For the text-containing cell, return its midpoint in (X, Y) coordinate format. 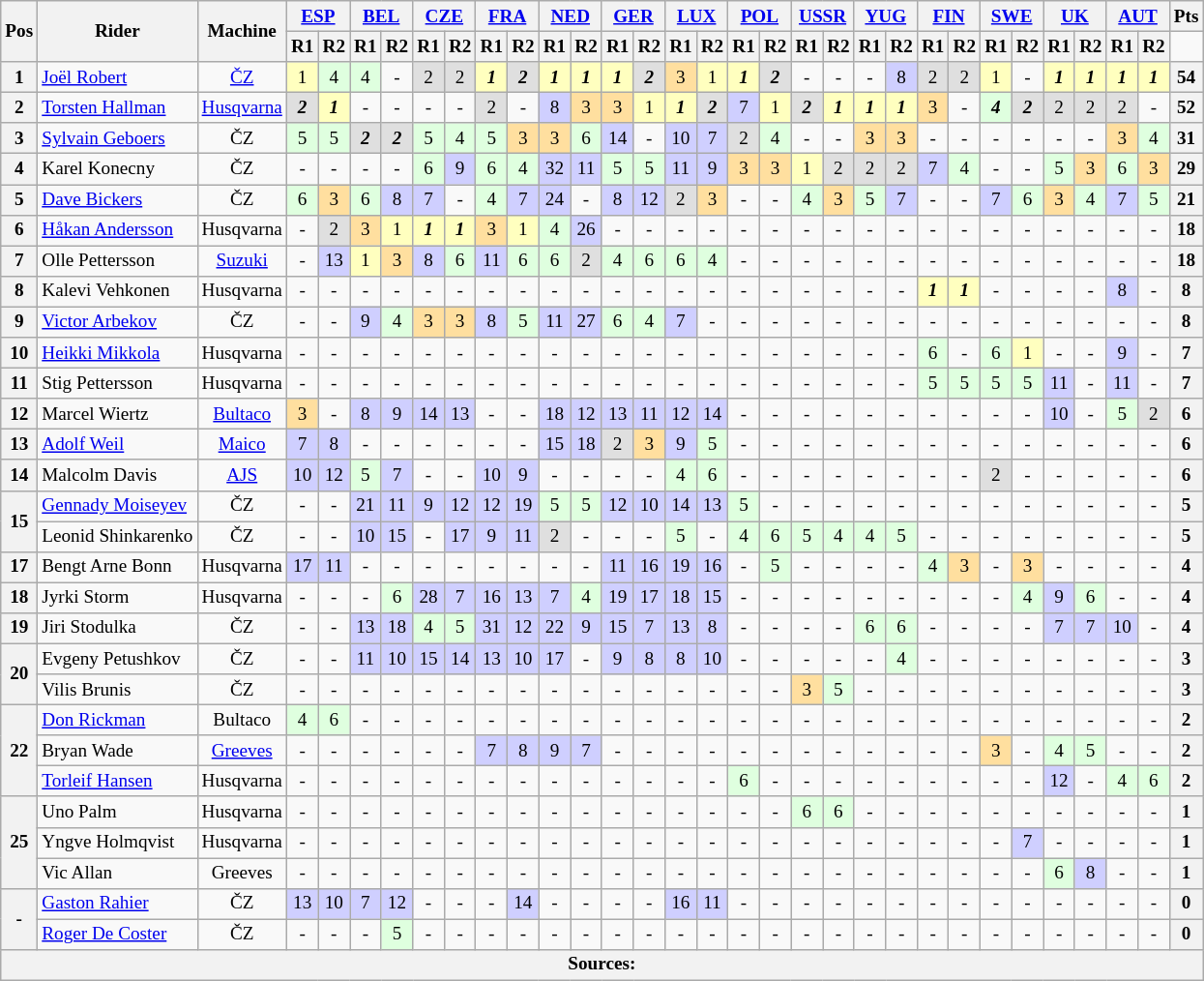
Karel Konecny (118, 169)
AUT (1137, 16)
Evgeny Petushkov (118, 659)
Sources: (602, 965)
54 (1186, 77)
Gennady Moiseyev (118, 506)
SWE (1012, 16)
Uno Palm (118, 812)
Roger De Coster (118, 935)
USSR (822, 16)
BEL (381, 16)
Joël Robert (118, 77)
UK (1075, 16)
Pos (19, 31)
FIN (948, 16)
GER (632, 16)
Maico (242, 445)
Jiri Stodulka (118, 628)
FRA (507, 16)
20 (19, 673)
Yngve Holmqvist (118, 843)
Gaston Rahier (118, 904)
29 (1186, 169)
ESP (317, 16)
LUX (696, 16)
Pts (1186, 16)
Torleif Hansen (118, 782)
Suzuki (242, 261)
Olle Pettersson (118, 261)
Bengt Arne Bonn (118, 567)
Jyrki Storm (118, 598)
Victor Arbekov (118, 322)
NED (571, 16)
AJS (242, 475)
Marcel Wiertz (118, 414)
Leonid Shinkarenko (118, 536)
Stig Pettersson (118, 383)
Don Rickman (118, 720)
POL (760, 16)
Bryan Wade (118, 751)
Rider (118, 31)
Machine (242, 31)
Håkan Andersson (118, 230)
52 (1186, 107)
Kalevi Vehkonen (118, 291)
28 (429, 598)
Vilis Brunis (118, 690)
Torsten Hallman (118, 107)
32 (555, 169)
Heikki Mikkola (118, 353)
Adolf Weil (118, 445)
26 (586, 230)
Malcolm Davis (118, 475)
25 (19, 842)
24 (555, 199)
CZE (445, 16)
Sylvain Geboers (118, 138)
Vic Allan (118, 873)
27 (586, 322)
Dave Bickers (118, 199)
YUG (886, 16)
